Identify which cell holds the provided text, then report its (X, Y) central coordinate. 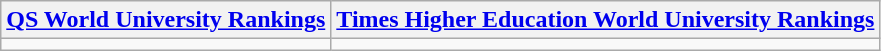
QS World University Rankings (166, 20)
Times Higher Education World University Rankings (606, 20)
